Detect which cell encompasses the target text, then output its (X, Y) center coordinate. 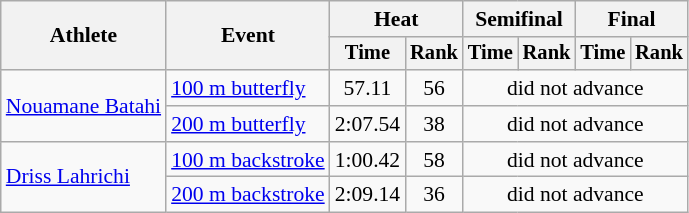
36 (434, 195)
58 (434, 160)
Final (631, 19)
57.11 (368, 88)
Driss Lahrichi (84, 178)
38 (434, 124)
Semifinal (519, 19)
Heat (396, 19)
2:07.54 (368, 124)
100 m butterfly (248, 88)
Athlete (84, 36)
56 (434, 88)
200 m backstroke (248, 195)
Event (248, 36)
2:09.14 (368, 195)
100 m backstroke (248, 160)
Nouamane Batahi (84, 106)
1:00.42 (368, 160)
200 m butterfly (248, 124)
